Extract the (X, Y) coordinate from the center of the cell holding the provided text.  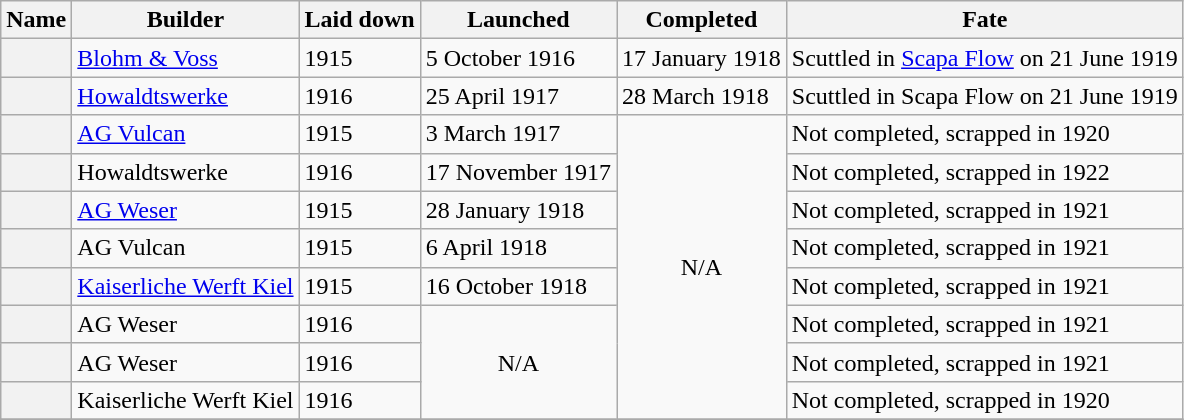
Launched (518, 20)
Not completed, scrapped in 1922 (984, 172)
Blohm & Voss (186, 58)
16 October 1918 (518, 286)
25 April 1917 (518, 96)
Name (36, 20)
28 March 1918 (702, 96)
Laid down (360, 20)
5 October 1916 (518, 58)
6 April 1918 (518, 248)
Fate (984, 20)
17 January 1918 (702, 58)
Completed (702, 20)
17 November 1917 (518, 172)
Builder (186, 20)
3 March 1917 (518, 134)
28 January 1918 (518, 210)
